For the text-containing cell, return its midpoint in (x, y) coordinate format. 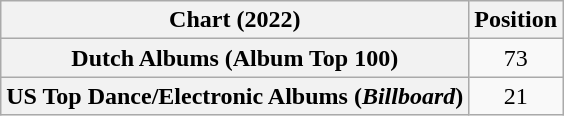
21 (516, 96)
Chart (2022) (235, 20)
US Top Dance/Electronic Albums (Billboard) (235, 96)
Dutch Albums (Album Top 100) (235, 58)
73 (516, 58)
Position (516, 20)
